Extract the (X, Y) coordinate from the center of the cell holding the provided text.  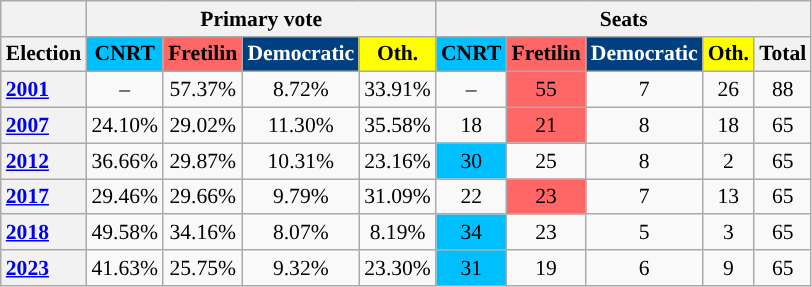
2 (729, 161)
2001 (44, 90)
23.30% (398, 268)
29.66% (202, 196)
8.19% (398, 232)
Total (782, 54)
9.79% (300, 196)
2012 (44, 161)
26 (729, 90)
41.63% (124, 268)
34.16% (202, 232)
57.37% (202, 90)
25 (546, 161)
8.72% (300, 90)
Primary vote (260, 18)
31.09% (398, 196)
22 (472, 196)
11.30% (300, 125)
25.75% (202, 268)
34 (472, 232)
29.46% (124, 196)
33.91% (398, 90)
35.58% (398, 125)
29.87% (202, 161)
19 (546, 268)
Election (44, 54)
2007 (44, 125)
36.66% (124, 161)
31 (472, 268)
Seats (624, 18)
10.31% (300, 161)
9 (729, 268)
88 (782, 90)
21 (546, 125)
5 (644, 232)
9.32% (300, 268)
13 (729, 196)
3 (729, 232)
8.07% (300, 232)
49.58% (124, 232)
2018 (44, 232)
23.16% (398, 161)
6 (644, 268)
55 (546, 90)
29.02% (202, 125)
30 (472, 161)
2017 (44, 196)
2023 (44, 268)
24.10% (124, 125)
